Search for the cell housing the specified text and yield its [X, Y] center coordinate. 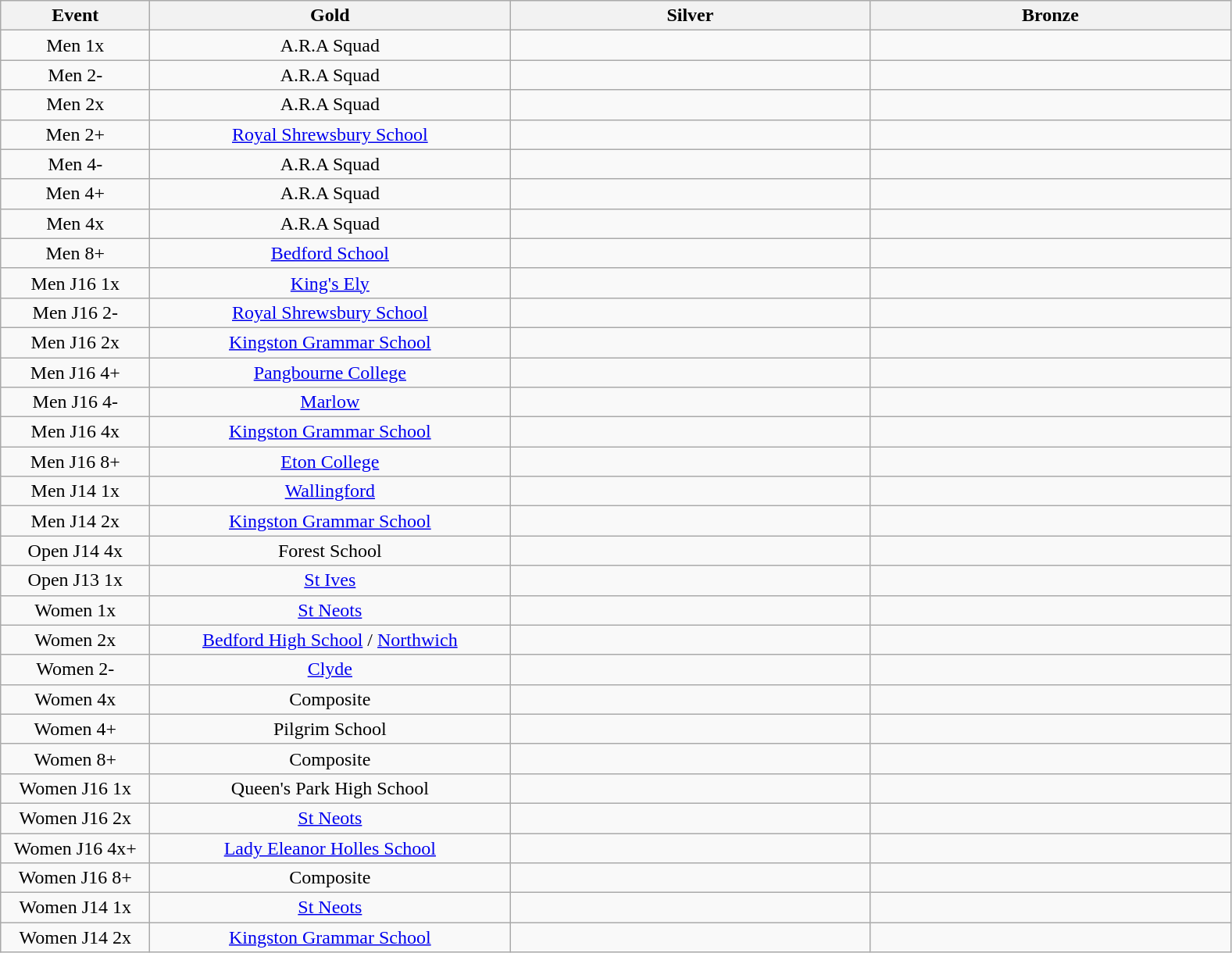
Women 4x [75, 699]
Men J16 2- [75, 312]
Women 2- [75, 669]
King's Ely [330, 283]
Women 2x [75, 640]
Bedford High School / Northwich [330, 640]
Women J14 1x [75, 908]
St Ives [330, 580]
Bedford School [330, 253]
Gold [330, 16]
Women 4+ [75, 729]
Women 8+ [75, 758]
Men J16 4x [75, 432]
Men J14 1x [75, 491]
Men 4+ [75, 194]
Women J16 4x+ [75, 848]
Open J13 1x [75, 580]
Event [75, 16]
Men J14 2x [75, 521]
Men J16 1x [75, 283]
Men 8+ [75, 253]
Men 4x [75, 223]
Marlow [330, 402]
Men 4- [75, 164]
Men J16 8+ [75, 462]
Silver [691, 16]
Women J14 2x [75, 937]
Wallingford [330, 491]
Men J16 4+ [75, 373]
Men J16 2x [75, 342]
Men 2x [75, 105]
Women 1x [75, 610]
Women J16 2x [75, 818]
Bronze [1050, 16]
Men J16 4- [75, 402]
Pangbourne College [330, 373]
Clyde [330, 669]
Women J16 8+ [75, 878]
Forest School [330, 551]
Men 1x [75, 45]
Pilgrim School [330, 729]
Men 2+ [75, 134]
Queen's Park High School [330, 788]
Lady Eleanor Holles School [330, 848]
Eton College [330, 462]
Open J14 4x [75, 551]
Men 2- [75, 75]
Women J16 1x [75, 788]
